Pinpoint the cell where the given text exists, returning its (X, Y) midpoint coordinate. 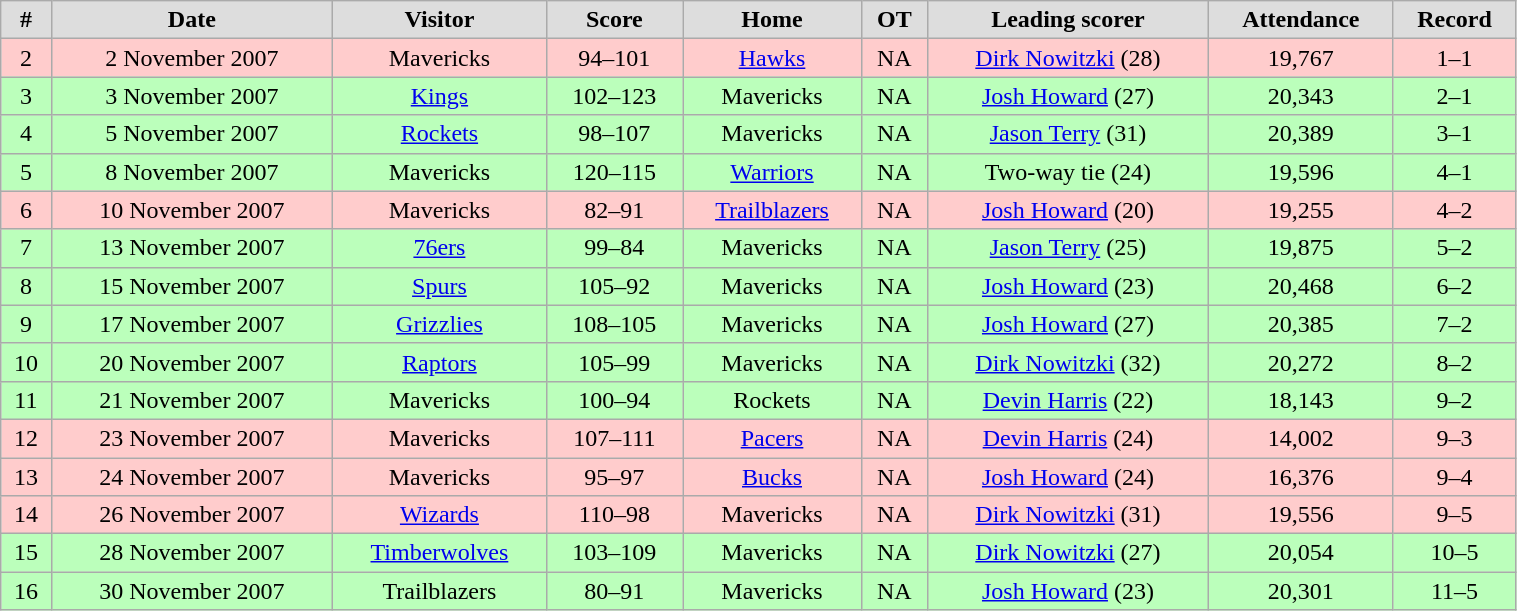
26 November 2007 (192, 515)
24 November 2007 (192, 477)
13 November 2007 (192, 248)
Home (772, 20)
7 (26, 248)
10–5 (1454, 553)
3–1 (1454, 134)
17 November 2007 (192, 324)
99–84 (614, 248)
28 November 2007 (192, 553)
Dirk Nowitzki (32) (1068, 362)
Pacers (772, 438)
20,343 (1301, 96)
Leading scorer (1068, 20)
95–97 (614, 477)
8–2 (1454, 362)
20,301 (1301, 591)
21 November 2007 (192, 400)
9–4 (1454, 477)
4 (26, 134)
7–2 (1454, 324)
OT (895, 20)
Grizzlies (440, 324)
19,556 (1301, 515)
105–92 (614, 286)
Kings (440, 96)
13 (26, 477)
1–1 (1454, 58)
23 November 2007 (192, 438)
4–1 (1454, 172)
19,875 (1301, 248)
18,143 (1301, 400)
19,596 (1301, 172)
19,255 (1301, 210)
3 November 2007 (192, 96)
5 (26, 172)
Record (1454, 20)
108–105 (614, 324)
82–91 (614, 210)
110–98 (614, 515)
Devin Harris (22) (1068, 400)
Attendance (1301, 20)
Devin Harris (24) (1068, 438)
80–91 (614, 591)
16 (26, 591)
20,468 (1301, 286)
20,389 (1301, 134)
15 (26, 553)
16,376 (1301, 477)
9–3 (1454, 438)
Dirk Nowitzki (31) (1068, 515)
4–2 (1454, 210)
8 November 2007 (192, 172)
Raptors (440, 362)
Hawks (772, 58)
Jason Terry (31) (1068, 134)
5 November 2007 (192, 134)
15 November 2007 (192, 286)
Josh Howard (24) (1068, 477)
2 (26, 58)
Score (614, 20)
100–94 (614, 400)
Dirk Nowitzki (28) (1068, 58)
20 November 2007 (192, 362)
Two-way tie (24) (1068, 172)
Date (192, 20)
98–107 (614, 134)
8 (26, 286)
103–109 (614, 553)
14 (26, 515)
11 (26, 400)
102–123 (614, 96)
20,385 (1301, 324)
20,272 (1301, 362)
9 (26, 324)
3 (26, 96)
Jason Terry (25) (1068, 248)
105–99 (614, 362)
10 (26, 362)
Visitor (440, 20)
11–5 (1454, 591)
Dirk Nowitzki (27) (1068, 553)
107–111 (614, 438)
Spurs (440, 286)
Wizards (440, 515)
6–2 (1454, 286)
2–1 (1454, 96)
94–101 (614, 58)
120–115 (614, 172)
Warriors (772, 172)
Josh Howard (20) (1068, 210)
12 (26, 438)
Bucks (772, 477)
# (26, 20)
14,002 (1301, 438)
5–2 (1454, 248)
76ers (440, 248)
19,767 (1301, 58)
6 (26, 210)
9–2 (1454, 400)
10 November 2007 (192, 210)
20,054 (1301, 553)
Timberwolves (440, 553)
30 November 2007 (192, 591)
9–5 (1454, 515)
2 November 2007 (192, 58)
